Scan for the cell matching the given text and deliver its [X, Y] coordinate at center. 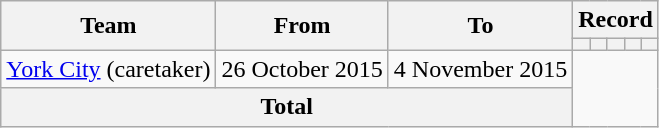
Team [108, 26]
From [302, 26]
York City (caretaker) [108, 69]
26 October 2015 [302, 69]
Total [287, 107]
4 November 2015 [480, 69]
Record [616, 20]
To [480, 26]
